From the cell containing the given text, extract its center point as (x, y) coordinate. 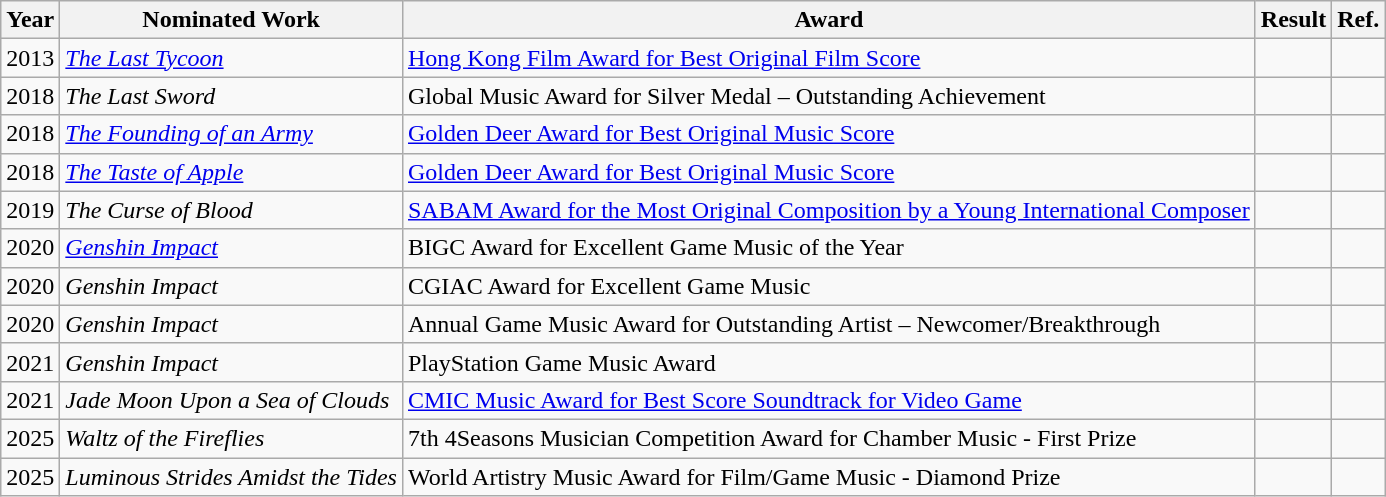
The Curse of Blood (232, 210)
CMIC Music Award for Best Score Soundtrack for Video Game (828, 400)
The Last Tycoon (232, 58)
Nominated Work (232, 20)
Year (30, 20)
7th 4Seasons Musician Competition Award for Chamber Music - First Prize (828, 438)
Jade Moon Upon a Sea of Clouds (232, 400)
The Founding of an Army (232, 134)
Global Music Award for Silver Medal – Outstanding Achievement (828, 96)
2013 (30, 58)
Hong Kong Film Award for Best Original Film Score (828, 58)
Result (1293, 20)
SABAM Award for the Most Original Composition by a Young International Composer (828, 210)
Luminous Strides Amidst the Tides (232, 477)
World Artistry Music Award for Film/Game Music - Diamond Prize (828, 477)
2019 (30, 210)
PlayStation Game Music Award (828, 362)
CGIAC Award for Excellent Game Music (828, 286)
The Last Sword (232, 96)
Ref. (1358, 20)
The Taste of Apple (232, 172)
Award (828, 20)
BIGC Award for Excellent Game Music of the Year (828, 248)
Waltz of the Fireflies (232, 438)
Annual Game Music Award for Outstanding Artist – Newcomer/Breakthrough (828, 324)
